Determine the (X, Y) coordinate at the center of the cell enclosing the given text.  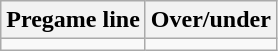
Pregame line (74, 20)
Over/under (210, 20)
